Find where the given text appears and provide that cell's center as [x, y] coordinate. 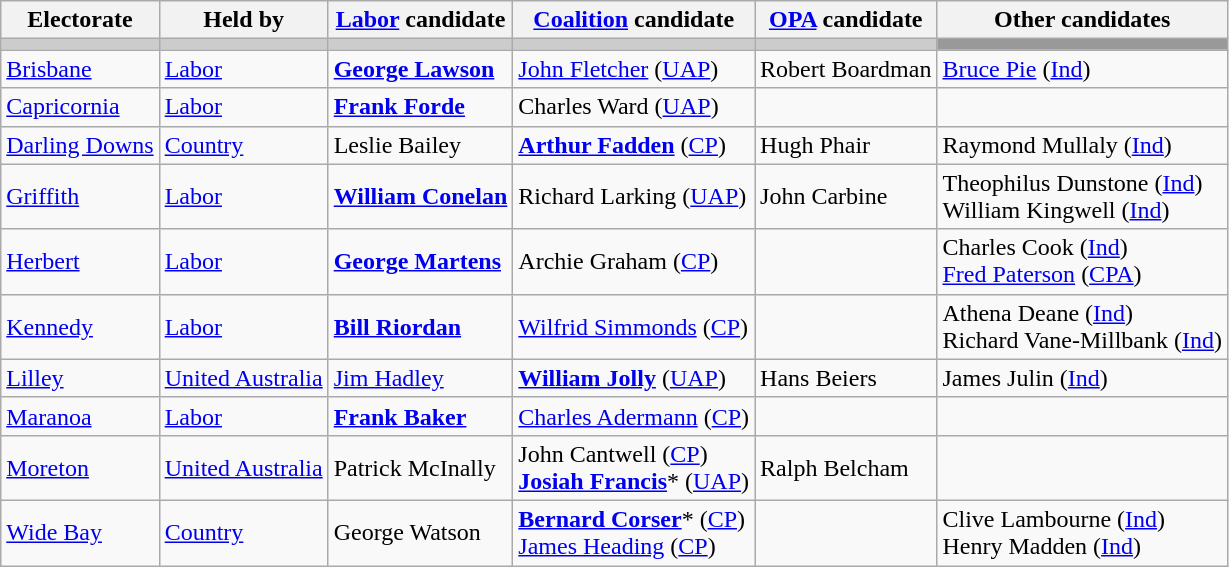
Hans Beiers [846, 378]
William Conelan [420, 196]
Brisbane [80, 69]
William Jolly (UAP) [634, 378]
Labor candidate [420, 20]
John Carbine [846, 196]
Frank Baker [420, 416]
George Watson [420, 532]
Frank Forde [420, 107]
Wilfrid Simmonds (CP) [634, 326]
Robert Boardman [846, 69]
Griffith [80, 196]
Other candidates [1082, 20]
Theophilus Dunstone (Ind)William Kingwell (Ind) [1082, 196]
Moreton [80, 468]
Maranoa [80, 416]
Electorate [80, 20]
OPA candidate [846, 20]
Held by [244, 20]
James Julin (Ind) [1082, 378]
Patrick McInally [420, 468]
Hugh Phair [846, 145]
Richard Larking (UAP) [634, 196]
Bruce Pie (Ind) [1082, 69]
Bill Riordan [420, 326]
Kennedy [80, 326]
Capricornia [80, 107]
Bernard Corser* (CP)James Heading (CP) [634, 532]
John Fletcher (UAP) [634, 69]
Arthur Fadden (CP) [634, 145]
Herbert [80, 262]
George Lawson [420, 69]
Darling Downs [80, 145]
Raymond Mullaly (Ind) [1082, 145]
Athena Deane (Ind)Richard Vane-Millbank (Ind) [1082, 326]
Archie Graham (CP) [634, 262]
Charles Adermann (CP) [634, 416]
John Cantwell (CP)Josiah Francis* (UAP) [634, 468]
Charles Ward (UAP) [634, 107]
Clive Lambourne (Ind)Henry Madden (Ind) [1082, 532]
Ralph Belcham [846, 468]
Leslie Bailey [420, 145]
Coalition candidate [634, 20]
George Martens [420, 262]
Charles Cook (Ind)Fred Paterson (CPA) [1082, 262]
Jim Hadley [420, 378]
Wide Bay [80, 532]
Lilley [80, 378]
